Identify which cell holds the provided text, then report its (X, Y) central coordinate. 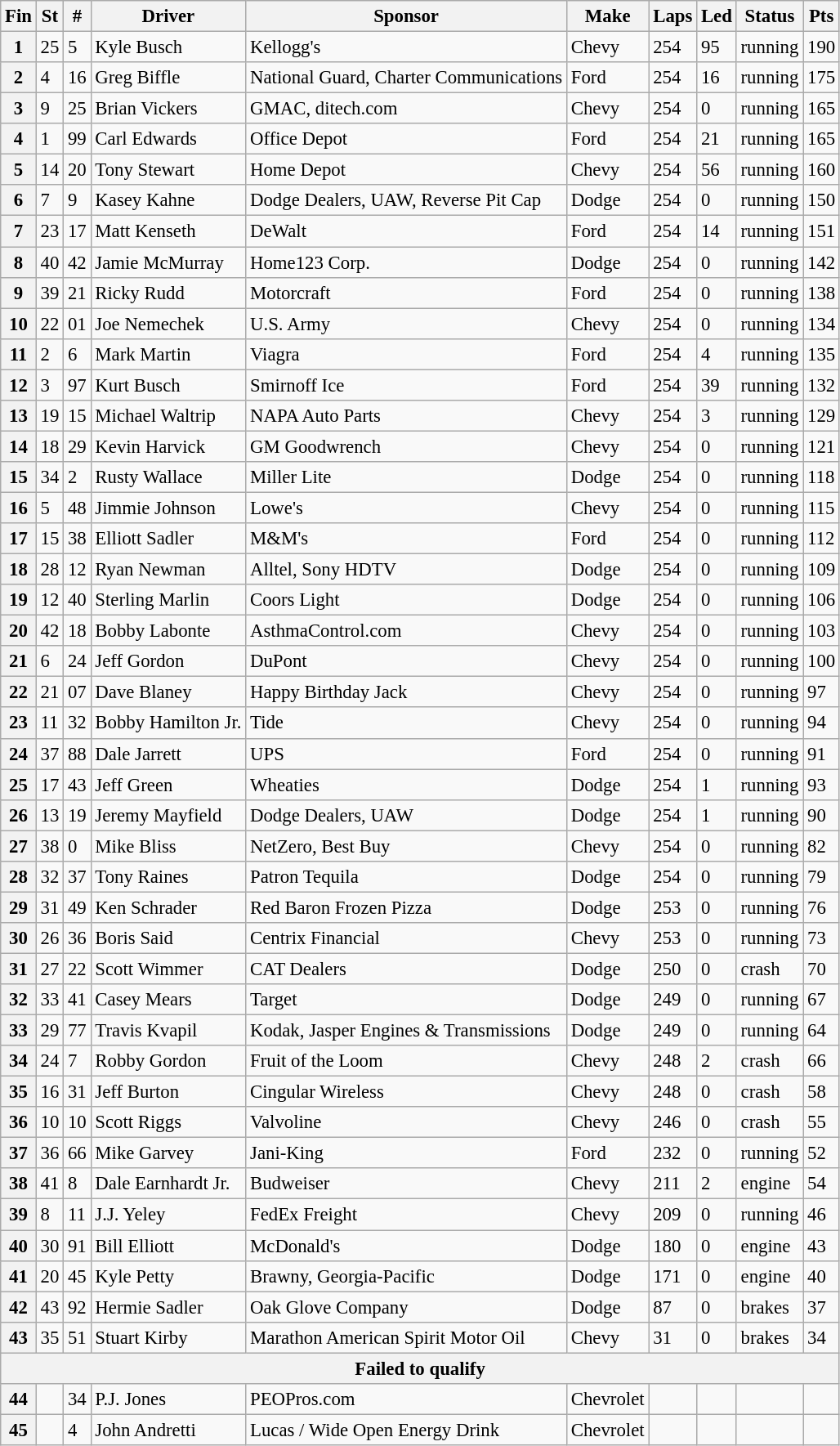
87 (673, 1307)
Travis Kvapil (168, 1031)
44 (19, 1399)
52 (822, 1153)
Jeff Burton (168, 1092)
Laps (673, 16)
132 (822, 385)
94 (822, 723)
07 (77, 692)
GM Goodwrench (407, 446)
90 (822, 815)
McDonald's (407, 1246)
99 (77, 139)
Kurt Busch (168, 385)
58 (822, 1092)
Target (407, 1000)
Oak Glove Company (407, 1307)
103 (822, 631)
142 (822, 262)
PEOPros.com (407, 1399)
Fruit of the Loom (407, 1061)
Motorcraft (407, 293)
209 (673, 1215)
112 (822, 539)
Viagra (407, 354)
175 (822, 78)
NetZero, Best Buy (407, 846)
151 (822, 231)
67 (822, 1000)
Status (770, 16)
Jeff Gordon (168, 661)
Ryan Newman (168, 570)
134 (822, 324)
Valvoline (407, 1122)
82 (822, 846)
Kellogg's (407, 47)
Jeff Green (168, 785)
# (77, 16)
Ricky Rudd (168, 293)
129 (822, 416)
Kodak, Jasper Engines & Transmissions (407, 1031)
93 (822, 785)
Wheaties (407, 785)
Dale Jarrett (168, 754)
Lucas / Wide Open Energy Drink (407, 1430)
Brawny, Georgia-Pacific (407, 1276)
Kyle Petty (168, 1276)
Patron Tequila (407, 877)
GMAC, ditech.com (407, 109)
Bobby Labonte (168, 631)
138 (822, 293)
79 (822, 877)
Scott Wimmer (168, 969)
M&M's (407, 539)
Sterling Marlin (168, 600)
Matt Kenseth (168, 231)
73 (822, 938)
Bobby Hamilton Jr. (168, 723)
76 (822, 907)
Happy Birthday Jack (407, 692)
Stuart Kirby (168, 1337)
121 (822, 446)
Red Baron Frozen Pizza (407, 907)
UPS (407, 754)
Tony Stewart (168, 170)
Kasey Kahne (168, 200)
Home123 Corp. (407, 262)
Mark Martin (168, 354)
160 (822, 170)
54 (822, 1184)
106 (822, 600)
Home Depot (407, 170)
180 (673, 1246)
Miller Lite (407, 477)
46 (822, 1215)
Mike Garvey (168, 1153)
Lowe's (407, 508)
49 (77, 907)
DeWalt (407, 231)
Pts (822, 16)
National Guard, Charter Communications (407, 78)
NAPA Auto Parts (407, 416)
DuPont (407, 661)
Jimmie Johnson (168, 508)
CAT Dealers (407, 969)
Casey Mears (168, 1000)
Carl Edwards (168, 139)
70 (822, 969)
Boris Said (168, 938)
Led (717, 16)
Cingular Wireless (407, 1092)
Jamie McMurray (168, 262)
150 (822, 200)
64 (822, 1031)
Kevin Harvick (168, 446)
FedEx Freight (407, 1215)
Dale Earnhardt Jr. (168, 1184)
250 (673, 969)
Joe Nemechek (168, 324)
Kyle Busch (168, 47)
171 (673, 1276)
95 (717, 47)
Marathon American Spirit Motor Oil (407, 1337)
109 (822, 570)
Bill Elliott (168, 1246)
Smirnoff Ice (407, 385)
Robby Gordon (168, 1061)
P.J. Jones (168, 1399)
Dodge Dealers, UAW, Reverse Pit Cap (407, 200)
Scott Riggs (168, 1122)
Centrix Financial (407, 938)
Greg Biffle (168, 78)
88 (77, 754)
Dave Blaney (168, 692)
01 (77, 324)
232 (673, 1153)
Hermie Sadler (168, 1307)
Make (607, 16)
Michael Waltrip (168, 416)
Budweiser (407, 1184)
55 (822, 1122)
51 (77, 1337)
Driver (168, 16)
Jani-King (407, 1153)
J.J. Yeley (168, 1215)
48 (77, 508)
118 (822, 477)
Tide (407, 723)
Sponsor (407, 16)
Office Depot (407, 139)
Dodge Dealers, UAW (407, 815)
Fin (19, 16)
Ken Schrader (168, 907)
56 (717, 170)
Failed to qualify (420, 1368)
U.S. Army (407, 324)
Brian Vickers (168, 109)
Coors Light (407, 600)
190 (822, 47)
Tony Raines (168, 877)
Jeremy Mayfield (168, 815)
115 (822, 508)
77 (77, 1031)
135 (822, 354)
92 (77, 1307)
Rusty Wallace (168, 477)
100 (822, 661)
AsthmaControl.com (407, 631)
John Andretti (168, 1430)
Mike Bliss (168, 846)
St (49, 16)
Elliott Sadler (168, 539)
211 (673, 1184)
246 (673, 1122)
Alltel, Sony HDTV (407, 570)
